Determine the [x, y] coordinate at the center of the cell enclosing the given text.  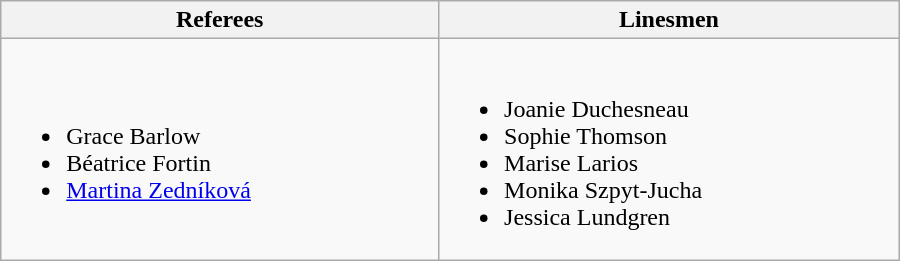
Linesmen [670, 20]
Grace Barlow Béatrice Fortin Martina Zedníková [220, 150]
Joanie Duchesneau Sophie Thomson Marise Larios Monika Szpyt-Jucha Jessica Lundgren [670, 150]
Referees [220, 20]
